Return (x, y) of the center of cell containing provided text 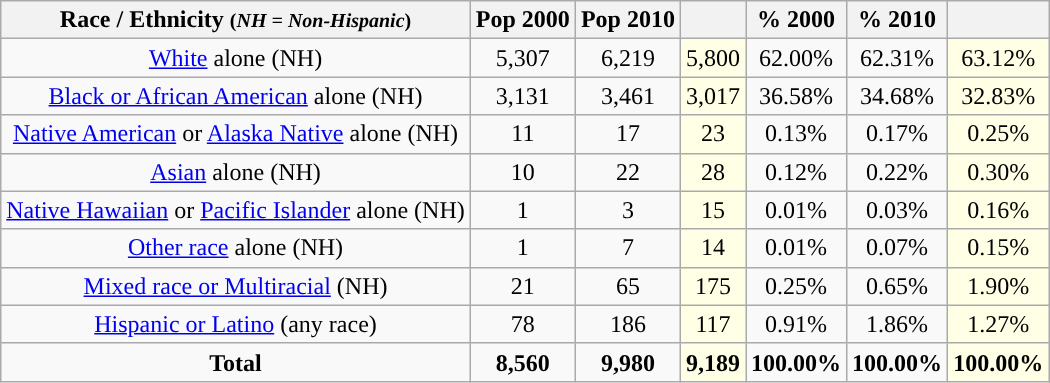
0.03% (898, 210)
Native American or Alaska Native alone (NH) (236, 134)
% 2000 (796, 20)
14 (712, 248)
0.15% (998, 248)
Asian alone (NH) (236, 172)
1.27% (998, 324)
10 (522, 172)
0.16% (998, 210)
28 (712, 172)
0.12% (796, 172)
Hispanic or Latino (any race) (236, 324)
0.22% (898, 172)
62.00% (796, 58)
186 (628, 324)
0.91% (796, 324)
9,980 (628, 362)
1.86% (898, 324)
11 (522, 134)
3,017 (712, 96)
5,307 (522, 58)
9,189 (712, 362)
Other race alone (NH) (236, 248)
63.12% (998, 58)
Race / Ethnicity (NH = Non-Hispanic) (236, 20)
Total (236, 362)
17 (628, 134)
7 (628, 248)
1.90% (998, 286)
32.83% (998, 96)
0.30% (998, 172)
0.07% (898, 248)
% 2010 (898, 20)
Black or African American alone (NH) (236, 96)
0.13% (796, 134)
Mixed race or Multiracial (NH) (236, 286)
8,560 (522, 362)
65 (628, 286)
Pop 2010 (628, 20)
Pop 2000 (522, 20)
21 (522, 286)
22 (628, 172)
36.58% (796, 96)
Native Hawaiian or Pacific Islander alone (NH) (236, 210)
3 (628, 210)
15 (712, 210)
34.68% (898, 96)
175 (712, 286)
White alone (NH) (236, 58)
62.31% (898, 58)
78 (522, 324)
3,461 (628, 96)
6,219 (628, 58)
117 (712, 324)
3,131 (522, 96)
0.17% (898, 134)
5,800 (712, 58)
0.65% (898, 286)
23 (712, 134)
